Find where the given text appears and provide that cell's center as (X, Y) coordinate. 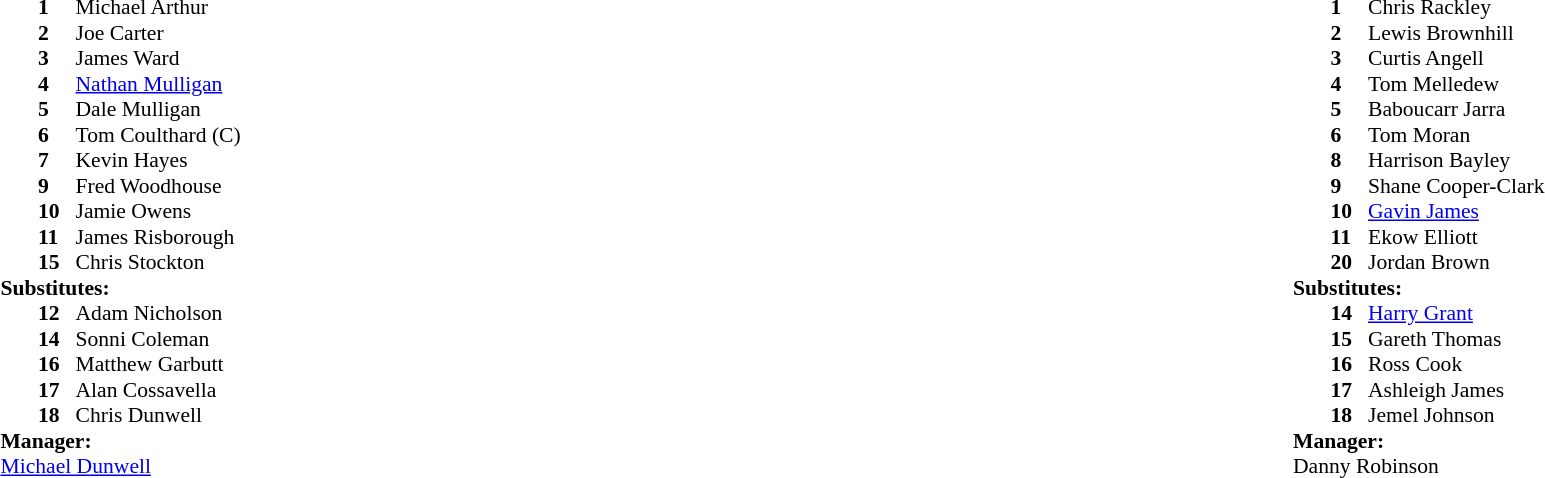
Adam Nicholson (158, 313)
Ekow Elliott (1456, 237)
Sonni Coleman (158, 339)
Baboucarr Jarra (1456, 109)
James Risborough (158, 237)
Dale Mulligan (158, 109)
Harrison Bayley (1456, 161)
Alan Cossavella (158, 390)
20 (1350, 263)
8 (1350, 161)
Fred Woodhouse (158, 186)
Kevin Hayes (158, 161)
12 (57, 313)
Matthew Garbutt (158, 365)
Jordan Brown (1456, 263)
7 (57, 161)
Gareth Thomas (1456, 339)
Curtis Angell (1456, 59)
Shane Cooper-Clark (1456, 186)
Ashleigh James (1456, 390)
Jemel Johnson (1456, 415)
Nathan Mulligan (158, 84)
Tom Coulthard (C) (158, 135)
Joe Carter (158, 33)
James Ward (158, 59)
Ross Cook (1456, 365)
Tom Moran (1456, 135)
Lewis Brownhill (1456, 33)
Harry Grant (1456, 313)
Gavin James (1456, 211)
Jamie Owens (158, 211)
Tom Melledew (1456, 84)
Chris Stockton (158, 263)
Chris Dunwell (158, 415)
